Identify which cell holds the provided text, then report its (x, y) central coordinate. 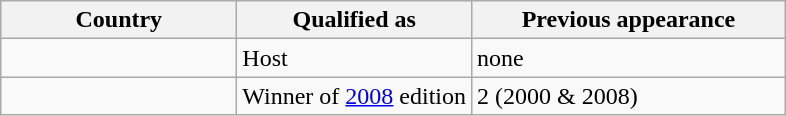
Qualified as (354, 20)
none (629, 58)
Host (354, 58)
2 (2000 & 2008) (629, 96)
Previous appearance (629, 20)
Winner of 2008 edition (354, 96)
Country (119, 20)
